Identify which cell holds the provided text, then report its (x, y) central coordinate. 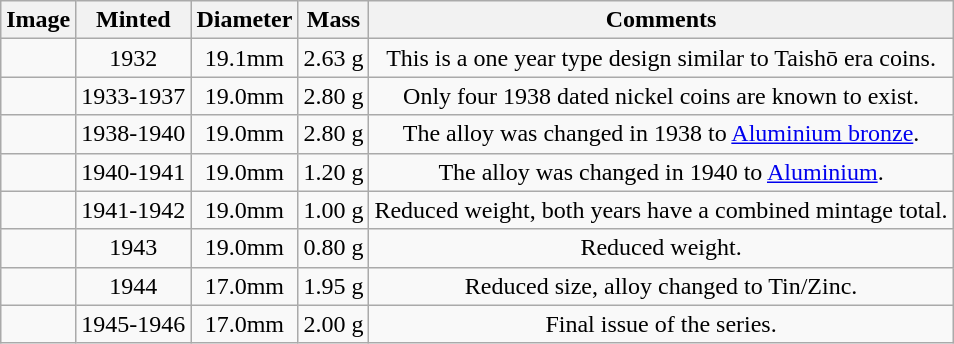
1943 (134, 248)
Reduced weight, both years have a combined mintage total. (661, 210)
Diameter (244, 20)
1933-1937 (134, 96)
1945-1946 (134, 324)
2.63 g (334, 58)
1938-1940 (134, 134)
Minted (134, 20)
2.00 g (334, 324)
Mass (334, 20)
1.95 g (334, 286)
The alloy was changed in 1940 to Aluminium. (661, 172)
0.80 g (334, 248)
1941-1942 (134, 210)
1940-1941 (134, 172)
The alloy was changed in 1938 to Aluminium bronze. (661, 134)
Only four 1938 dated nickel coins are known to exist. (661, 96)
This is a one year type design similar to Taishō era coins. (661, 58)
Image (38, 20)
Reduced weight. (661, 248)
Comments (661, 20)
1.00 g (334, 210)
Reduced size, alloy changed to Tin/Zinc. (661, 286)
Final issue of the series. (661, 324)
1932 (134, 58)
19.1mm (244, 58)
1944 (134, 286)
1.20 g (334, 172)
